Return (X, Y) of the center of cell containing provided text 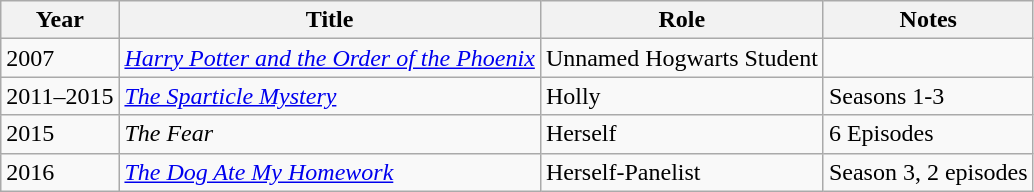
Unnamed Hogwarts Student (682, 58)
Herself (682, 134)
Title (330, 20)
Harry Potter and the Order of the Phoenix (330, 58)
The Dog Ate My Homework (330, 172)
2015 (60, 134)
Seasons 1-3 (928, 96)
2016 (60, 172)
The Sparticle Mystery (330, 96)
Notes (928, 20)
Herself-Panelist (682, 172)
2011–2015 (60, 96)
Year (60, 20)
Holly (682, 96)
Role (682, 20)
The Fear (330, 134)
2007 (60, 58)
6 Episodes (928, 134)
Season 3, 2 episodes (928, 172)
